Provide the (X, Y) coordinate of the cell's center where the given text is located.  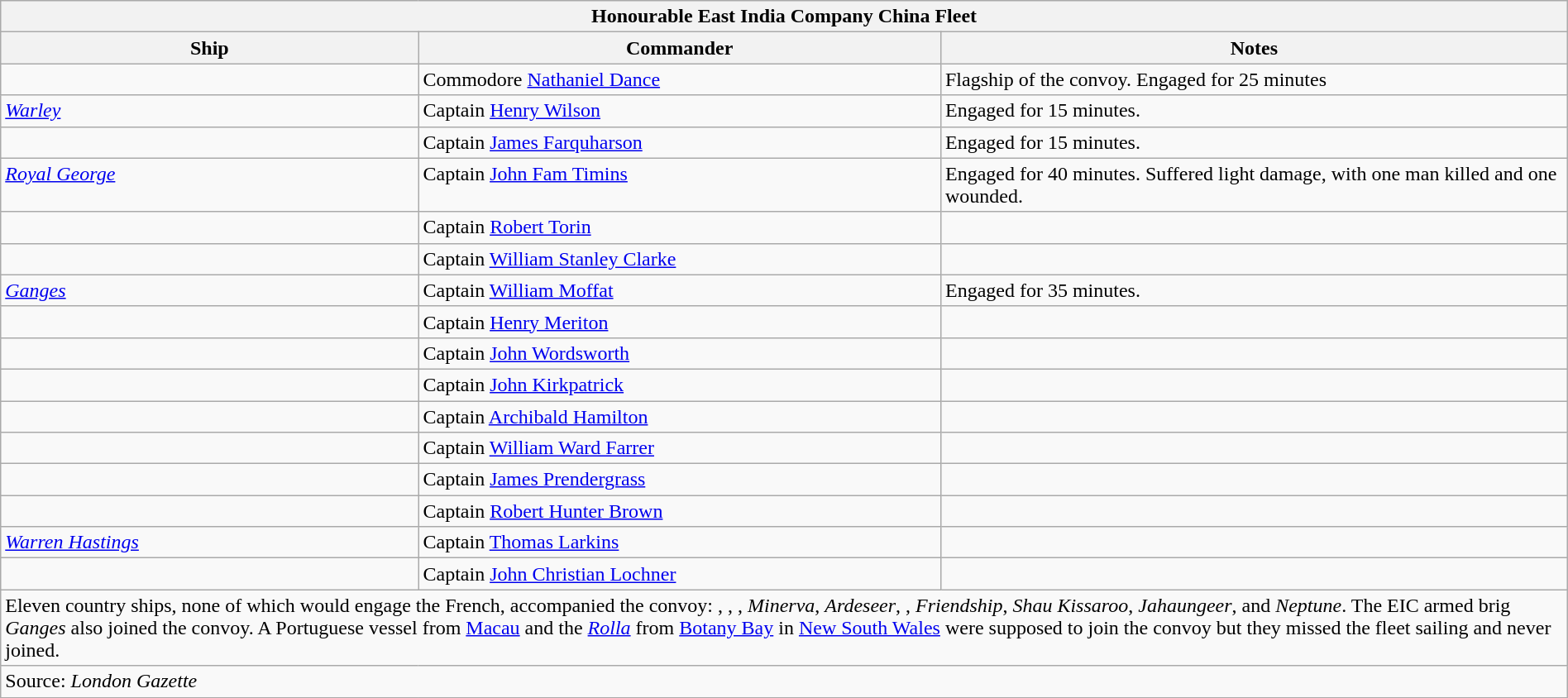
Engaged for 40 minutes. Suffered light damage, with one man killed and one wounded. (1254, 185)
Captain Henry Wilson (680, 111)
Warren Hastings (210, 543)
Captain Henry Meriton (680, 322)
Captain William Stanley Clarke (680, 259)
Notes (1254, 48)
Captain Robert Hunter Brown (680, 511)
Captain John Wordsworth (680, 353)
Captain Archibald Hamilton (680, 416)
Captain John Fam Timins (680, 185)
Captain Thomas Larkins (680, 543)
Captain William Ward Farrer (680, 448)
Honourable East India Company China Fleet (784, 17)
Ganges (210, 290)
Source: London Gazette (784, 681)
Captain James Farquharson (680, 142)
Captain John Christian Lochner (680, 574)
Captain Robert Torin (680, 227)
Ship (210, 48)
Commodore Nathaniel Dance (680, 79)
Warley (210, 111)
Royal George (210, 185)
Captain William Moffat (680, 290)
Engaged for 35 minutes. (1254, 290)
Captain John Kirkpatrick (680, 385)
Commander (680, 48)
Captain James Prendergrass (680, 480)
Flagship of the convoy. Engaged for 25 minutes (1254, 79)
